Provide the [X, Y] coordinate of the cell's center where the given text is located.  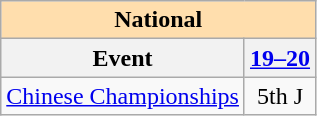
Event [123, 58]
National [158, 20]
19–20 [280, 58]
Chinese Championships [123, 96]
5th J [280, 96]
